Return the (x, y) coordinate for the center point of the cell that contains the specified text.  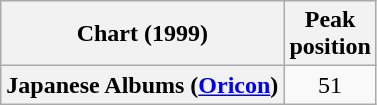
Chart (1999) (142, 34)
Japanese Albums (Oricon) (142, 85)
51 (330, 85)
Peakposition (330, 34)
